For the text-containing cell, return its midpoint in (X, Y) coordinate format. 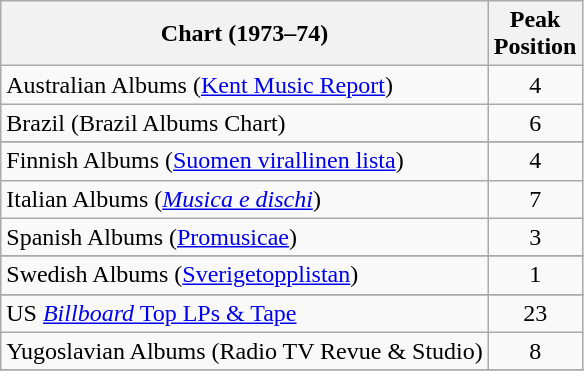
6 (535, 123)
7 (535, 199)
Spanish Albums (Promusicae) (245, 237)
23 (535, 313)
Brazil (Brazil Albums Chart) (245, 123)
Finnish Albums (Suomen virallinen lista) (245, 161)
3 (535, 237)
Australian Albums (Kent Music Report) (245, 85)
PeakPosition (535, 34)
1 (535, 275)
8 (535, 351)
Chart (1973–74) (245, 34)
Yugoslavian Albums (Radio TV Revue & Studio) (245, 351)
Italian Albums (Musica e dischi) (245, 199)
Swedish Albums (Sverigetopplistan) (245, 275)
US Billboard Top LPs & Tape (245, 313)
